Detect which cell encompasses the target text, then output its (x, y) center coordinate. 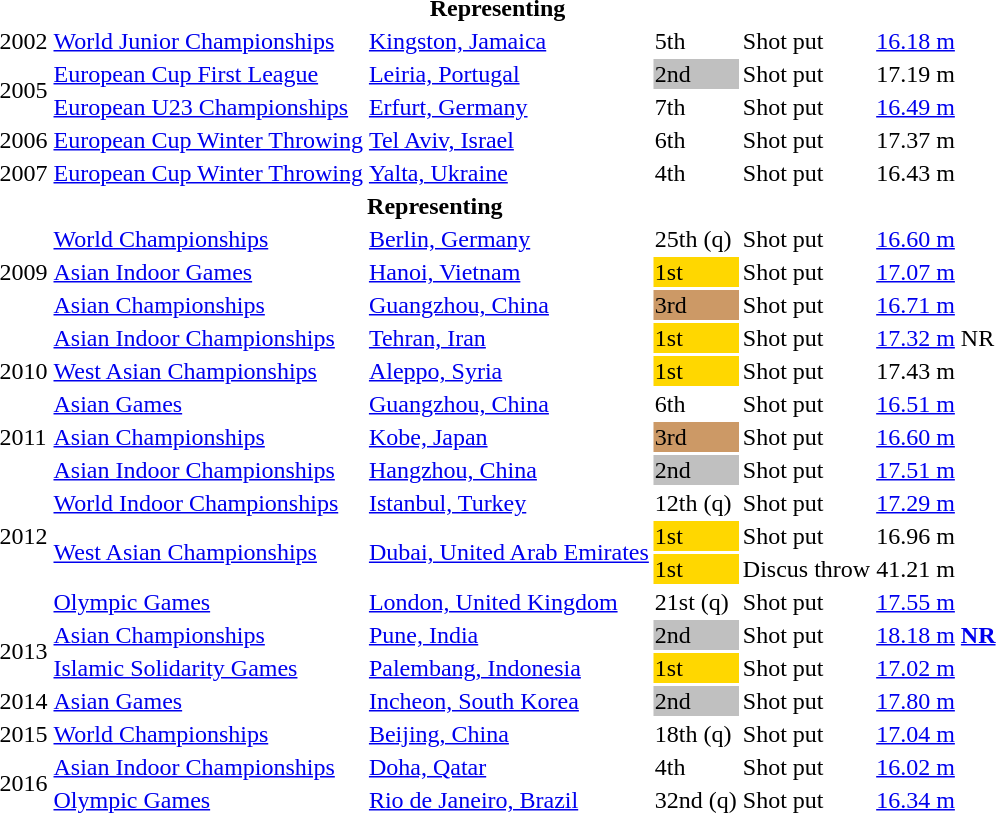
Doha, Qatar (508, 767)
Palembang, Indonesia (508, 668)
Yalta, Ukraine (508, 173)
12th (q) (696, 503)
Kobe, Japan (508, 437)
Olympic Games (208, 602)
Tehran, Iran (508, 338)
European Cup First League (208, 74)
Asian Indoor Games (208, 272)
Kingston, Jamaica (508, 41)
5th (696, 41)
Discus throw (806, 569)
London, United Kingdom (508, 602)
25th (q) (696, 239)
21st (q) (696, 602)
Pune, India (508, 635)
18th (q) (696, 734)
European U23 Championships (208, 107)
Hanoi, Vietnam (508, 272)
Islamic Solidarity Games (208, 668)
Berlin, Germany (508, 239)
Aleppo, Syria (508, 371)
Erfurt, Germany (508, 107)
World Indoor Championships (208, 503)
Beijing, China (508, 734)
Incheon, South Korea (508, 701)
Hangzhou, China (508, 470)
Leiria, Portugal (508, 74)
Istanbul, Turkey (508, 503)
World Junior Championships (208, 41)
Tel Aviv, Israel (508, 140)
Dubai, United Arab Emirates (508, 552)
7th (696, 107)
